Search for the cell housing the specified text and yield its (x, y) center coordinate. 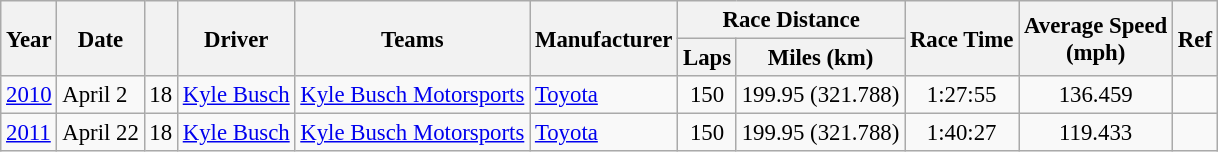
Manufacturer (604, 38)
Driver (236, 38)
Miles (km) (820, 58)
Laps (708, 58)
136.459 (1096, 95)
Ref (1196, 38)
Year (29, 38)
2010 (29, 95)
Date (100, 38)
Race Distance (792, 20)
Race Time (962, 38)
April 22 (100, 133)
April 2 (100, 95)
Average Speed(mph) (1096, 38)
Teams (412, 38)
2011 (29, 133)
119.433 (1096, 133)
1:40:27 (962, 133)
1:27:55 (962, 95)
